Search for the cell housing the specified text and yield its (x, y) center coordinate. 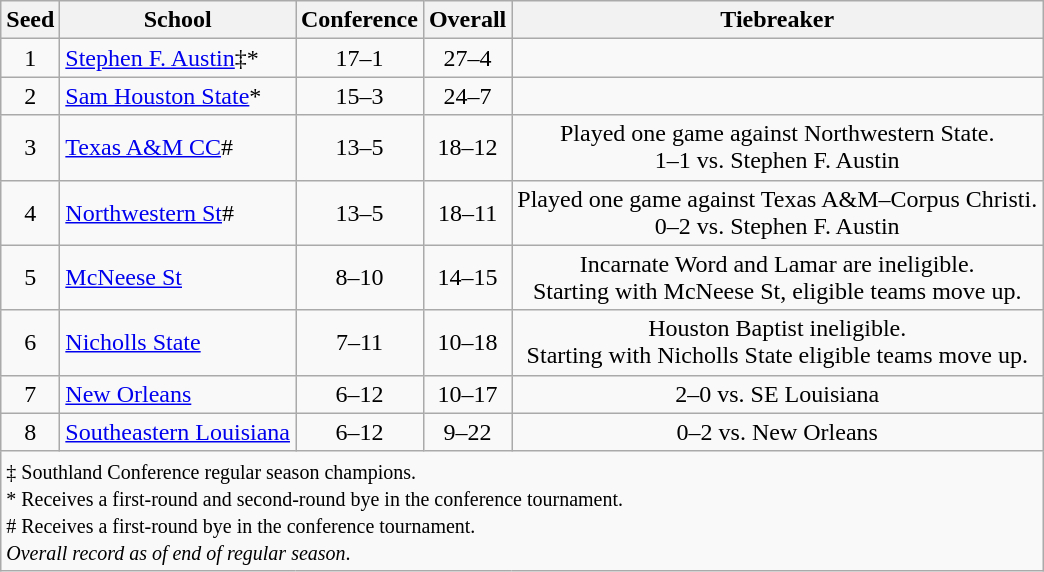
18–12 (467, 148)
6 (30, 342)
Conference (360, 20)
Played one game against Northwestern State.1–1 vs. Stephen F. Austin (778, 148)
15–3 (360, 96)
Nicholls State (178, 342)
Incarnate Word and Lamar are ineligible.Starting with McNeese St, eligible teams move up. (778, 278)
2 (30, 96)
8 (30, 432)
McNeese St (178, 278)
4 (30, 212)
1 (30, 58)
2–0 vs. SE Louisiana (778, 394)
8–10 (360, 278)
Southeastern Louisiana (178, 432)
7–11 (360, 342)
10–18 (467, 342)
24–7 (467, 96)
Seed (30, 20)
0–2 vs. New Orleans (778, 432)
3 (30, 148)
17–1 (360, 58)
7 (30, 394)
New Orleans (178, 394)
18–11 (467, 212)
14–15 (467, 278)
Tiebreaker (778, 20)
School (178, 20)
Stephen F. Austin‡* (178, 58)
Houston Baptist ineligible.Starting with Nicholls State eligible teams move up. (778, 342)
10–17 (467, 394)
Northwestern St# (178, 212)
5 (30, 278)
27–4 (467, 58)
Overall (467, 20)
Texas A&M CC# (178, 148)
Played one game against Texas A&M–Corpus Christi.0–2 vs. Stephen F. Austin (778, 212)
9–22 (467, 432)
Sam Houston State* (178, 96)
